Capture the cell that displays the provided text and extract its (x, y) central coordinate. 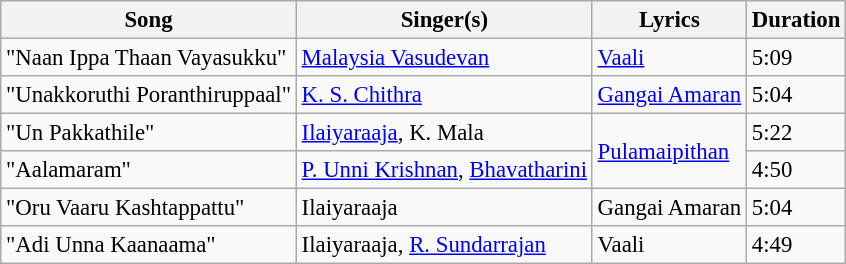
"Naan Ippa Thaan Vayasukku" (149, 58)
Pulamaipithan (669, 152)
"Un Pakkathile" (149, 133)
K. S. Chithra (444, 95)
"Unakkoruthi Poranthiruppaal" (149, 95)
Malaysia Vasudevan (444, 58)
Ilaiyaraaja, K. Mala (444, 133)
4:50 (796, 170)
4:49 (796, 245)
Singer(s) (444, 20)
P. Unni Krishnan, Bhavatharini (444, 170)
5:22 (796, 133)
Duration (796, 20)
"Aalamaram" (149, 170)
5:09 (796, 58)
Ilaiyaraaja (444, 208)
Lyrics (669, 20)
Ilaiyaraaja, R. Sundarrajan (444, 245)
"Adi Unna Kaanaama" (149, 245)
"Oru Vaaru Kashtappattu" (149, 208)
Song (149, 20)
